Determine the (X, Y) coordinate at the center of the cell enclosing the given text.  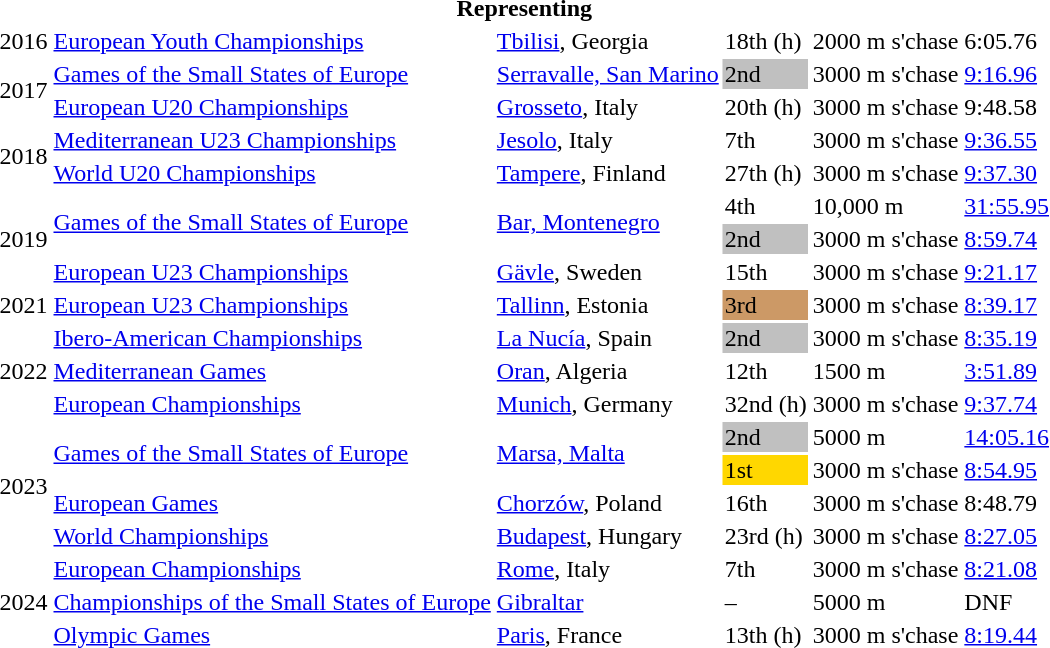
Ibero-American Championships (272, 338)
European Games (272, 503)
Tbilisi, Georgia (608, 41)
European U20 Championships (272, 107)
Marsa, Malta (608, 454)
23rd (h) (766, 536)
Budapest, Hungary (608, 536)
World U20 Championships (272, 173)
18th (h) (766, 41)
La Nucía, Spain (608, 338)
10,000 m (886, 206)
20th (h) (766, 107)
World Championships (272, 536)
1st (766, 470)
Rome, Italy (608, 569)
27th (h) (766, 173)
Gibraltar (608, 602)
European Youth Championships (272, 41)
4th (766, 206)
15th (766, 272)
Jesolo, Italy (608, 140)
Championships of the Small States of Europe (272, 602)
Mediterranean U23 Championships (272, 140)
2000 m s'chase (886, 41)
1500 m (886, 371)
12th (766, 371)
Oran, Algeria (608, 371)
Grosseto, Italy (608, 107)
Munich, Germany (608, 404)
3rd (766, 305)
Mediterranean Games (272, 371)
32nd (h) (766, 404)
Gävle, Sweden (608, 272)
Serravalle, San Marino (608, 74)
Tallinn, Estonia (608, 305)
– (766, 602)
Tampere, Finland (608, 173)
Bar, Montenegro (608, 222)
Chorzów, Poland (608, 503)
16th (766, 503)
